Determine the (x, y) coordinate at the center of the cell enclosing the given text.  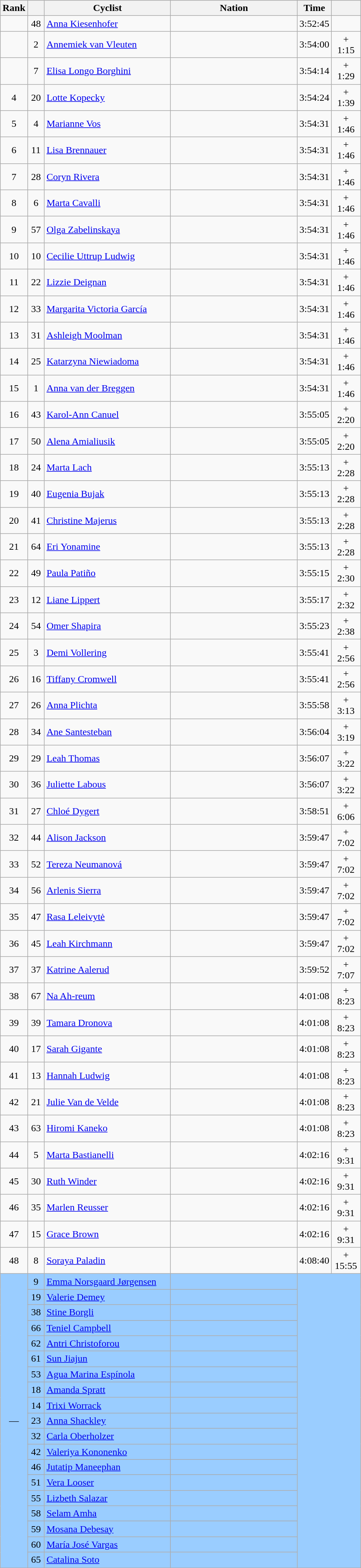
María José Vargas (107, 1544)
Stine Borgli (107, 1312)
3:54:00 (314, 45)
3:55:17 (314, 600)
Teniel Campbell (107, 1328)
+ 3:19 (346, 731)
Marta Lach (107, 467)
+ 2:30 (346, 573)
Agua Marina Espínola (107, 1374)
+ 1:15 (346, 45)
Leah Thomas (107, 758)
62 (36, 1343)
Hannah Ludwig (107, 1075)
3:58:51 (314, 811)
53 (36, 1374)
Tereza Neumanová (107, 864)
Jutatip Maneephan (107, 1467)
Marlen Reusser (107, 1208)
Christine Majerus (107, 520)
3:59:52 (314, 969)
55 (36, 1498)
56 (36, 891)
Emma Norsgaard Jørgensen (107, 1282)
Karol-Ann Canuel (107, 414)
Amanda Spratt (107, 1390)
Katrine Aalerud (107, 969)
Arlenis Sierra (107, 891)
+ 6:06 (346, 811)
Mosana Debesay (107, 1529)
Sun Jiajun (107, 1359)
65 (36, 1560)
66 (36, 1328)
Katarzyna Niewiadoma (107, 362)
49 (36, 573)
Eugenia Bujak (107, 494)
64 (36, 547)
61 (36, 1359)
Rank (14, 8)
Coryn Rivera (107, 176)
+ 3:13 (346, 705)
Omer Shapira (107, 626)
Ashleigh Moolman (107, 336)
Rasa Leleivytė (107, 917)
Ruth Winder (107, 1182)
Grace Brown (107, 1234)
1 (36, 388)
63 (36, 1128)
Margarita Victoria García (107, 309)
+ 1:39 (346, 98)
Catalina Soto (107, 1560)
+ 15:55 (346, 1260)
Paula Patiño (107, 573)
Lotte Kopecky (107, 98)
4:08:40 (314, 1260)
Valerie Demey (107, 1297)
3:56:04 (314, 731)
Anna Kiesenhofer (107, 24)
Hiromi Kaneko (107, 1128)
3:55:15 (314, 573)
Julie Van de Velde (107, 1102)
Olga Zabelinskaya (107, 229)
Marta Cavalli (107, 203)
Tiffany Cromwell (107, 679)
Na Ah-reum (107, 996)
57 (36, 229)
3:54:24 (314, 98)
+ 1:29 (346, 71)
54 (36, 626)
51 (36, 1483)
67 (36, 996)
Nation (234, 8)
Elisa Longo Borghini (107, 71)
Tamara Dronova (107, 1022)
58 (36, 1514)
Alena Amialiusik (107, 441)
Marianne Vos (107, 124)
3:55:23 (314, 626)
Antri Christoforou (107, 1343)
52 (36, 864)
Lizzie Deignan (107, 282)
Marta Bastianelli (107, 1155)
60 (36, 1544)
+ 2:32 (346, 600)
Cyclist (107, 8)
3:55:58 (314, 705)
3:54:14 (314, 71)
Vera Looser (107, 1483)
Chloé Dygert (107, 811)
Lisa Brennauer (107, 150)
Juliette Labous (107, 785)
Demi Vollering (107, 653)
3 (36, 653)
Valeriya Kononenko (107, 1452)
Anna Plichta (107, 705)
Anna van der Breggen (107, 388)
+ 2:38 (346, 626)
2 (36, 45)
Ane Santesteban (107, 731)
Soraya Paladin (107, 1260)
Liane Lippert (107, 600)
Anna Shackley (107, 1421)
3:52:45 (314, 24)
Time (314, 8)
Carla Oberholzer (107, 1436)
Alison Jackson (107, 838)
Cecilie Uttrup Ludwig (107, 256)
50 (36, 441)
Trixi Worrack (107, 1405)
+ 7:07 (346, 969)
Leah Kirchmann (107, 943)
Selam Amha (107, 1514)
59 (36, 1529)
Annemiek van Vleuten (107, 45)
— (14, 1421)
Lizbeth Salazar (107, 1498)
Eri Yonamine (107, 547)
Sarah Gigante (107, 1049)
